Extract the (x, y) coordinate from the center of the cell holding the provided text.  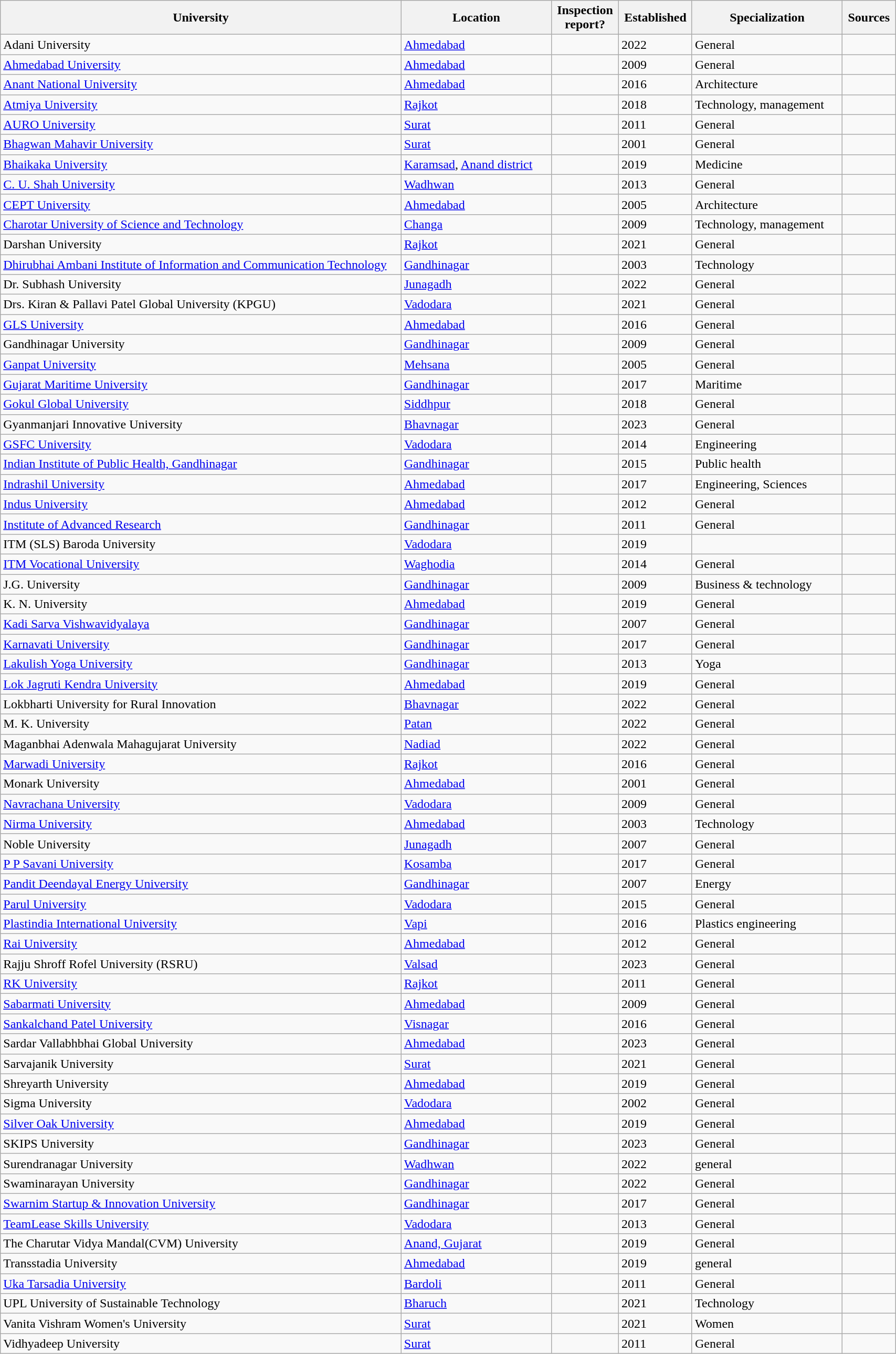
Sigma University (201, 1104)
Karnavati University (201, 644)
Kosamba (476, 864)
TeamLease Skills University (201, 1224)
Changa (476, 224)
Gujarat Maritime University (201, 384)
Drs. Kiran & Pallavi Patel Global University (KPGU) (201, 305)
Specialization (767, 18)
P P Savani University (201, 864)
Gandhinagar University (201, 344)
Anand, Gujarat (476, 1244)
Patan (476, 724)
Dr. Subhash University (201, 285)
Bharuch (476, 1304)
Gyanmanjari Innovative University (201, 424)
Public health (767, 464)
Swaminarayan University (201, 1183)
Lok Jagruti Kendra University (201, 684)
Surendranagar University (201, 1163)
Valsad (476, 964)
Sankalchand Patel University (201, 1024)
Business & technology (767, 584)
Charotar University of Science and Technology (201, 224)
Visnagar (476, 1024)
Gokul Global University (201, 404)
Shreyarth University (201, 1084)
Nirma University (201, 824)
Medicine (767, 164)
Transstadia University (201, 1264)
Bhagwan Mahavir University (201, 144)
GSFC University (201, 444)
Vapi (476, 924)
Atmiya University (201, 104)
Women (767, 1324)
M. K. University (201, 724)
Nadiad (476, 744)
Vidhyadeep University (201, 1343)
Energy (767, 884)
Sabarmati University (201, 1004)
Parul University (201, 904)
Swarnim Startup & Innovation University (201, 1203)
Adani University (201, 45)
Institute of Advanced Research (201, 524)
Inspection report? (585, 18)
Plastindia International University (201, 924)
Waghodia (476, 564)
Mehsana (476, 364)
Sarvajanik University (201, 1064)
Noble University (201, 844)
Rai University (201, 944)
Kadi Sarva Vishwavidyalaya (201, 624)
Engineering, Sciences (767, 484)
Rajju Shroff Rofel University (RSRU) (201, 964)
2002 (656, 1104)
Indian Institute of Public Health, Gandhinagar (201, 464)
GLS University (201, 324)
Maganbhai Adenwala Mahagujarat University (201, 744)
University (201, 18)
Siddhpur (476, 404)
Maritime (767, 384)
Yoga (767, 664)
UPL University of Sustainable Technology (201, 1304)
Karamsad, Anand district (476, 164)
Lokbharti University for Rural Innovation (201, 704)
K. N. University (201, 604)
Plastics engineering (767, 924)
Sardar Vallabhbhai Global University (201, 1044)
Silver Oak University (201, 1124)
ITM (SLS) Baroda University (201, 544)
J.G. University (201, 584)
Bardoli (476, 1284)
C. U. Shah University (201, 184)
Engineering (767, 444)
SKIPS University (201, 1143)
The Charutar Vidya Mandal(CVM) University (201, 1244)
Sources (869, 18)
ITM Vocational University (201, 564)
Location (476, 18)
Lakulish Yoga University (201, 664)
Navrachana University (201, 804)
Uka Tarsadia University (201, 1284)
Indus University (201, 504)
Indrashil University (201, 484)
Pandit Deendayal Energy University (201, 884)
Ahmedabad University (201, 65)
Bhaikaka University (201, 164)
Anant National University (201, 85)
Established (656, 18)
Ganpat University (201, 364)
RK University (201, 984)
Marwadi University (201, 764)
Vanita Vishram Women's University (201, 1324)
Dhirubhai Ambani Institute of Information and Communication Technology (201, 264)
AURO University (201, 124)
Darshan University (201, 244)
Monark University (201, 784)
CEPT University (201, 204)
